Return [X, Y] of the center of cell containing provided text 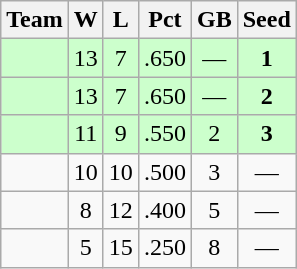
11 [86, 134]
Team [35, 20]
GB [214, 20]
.250 [164, 248]
12 [120, 210]
15 [120, 248]
W [86, 20]
.400 [164, 210]
.500 [164, 172]
1 [266, 58]
L [120, 20]
.550 [164, 134]
Seed [266, 20]
Pct [164, 20]
9 [120, 134]
